Return the (X, Y) coordinate for the center point of the cell that contains the specified text.  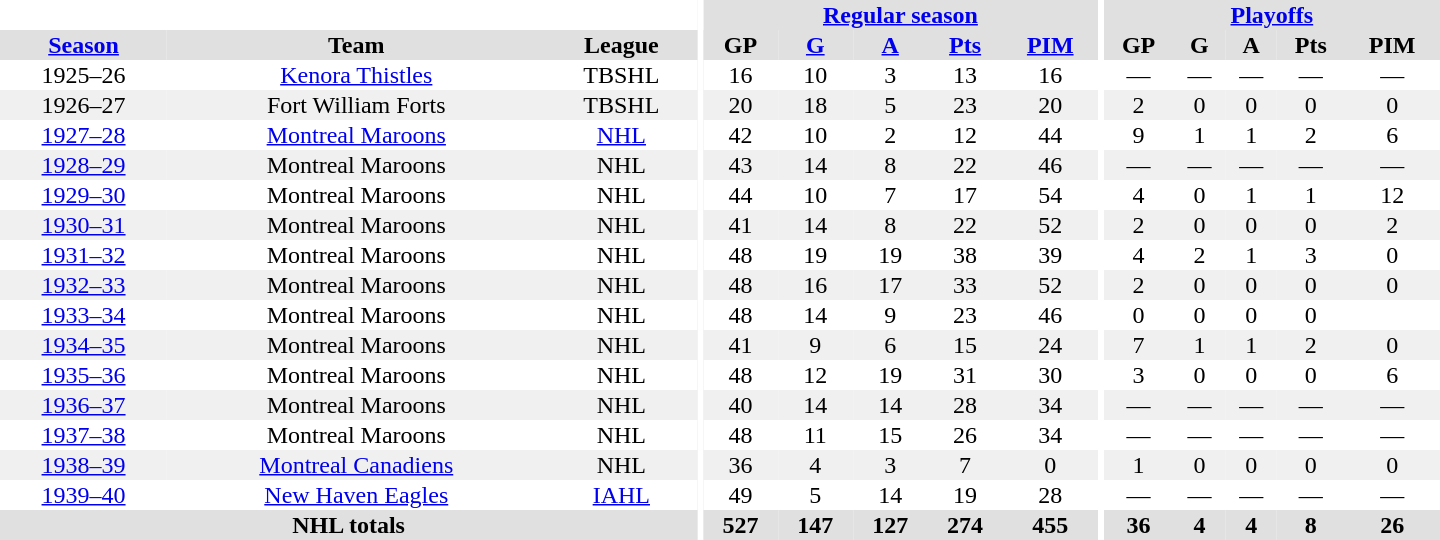
1934–35 (84, 345)
1939–40 (84, 495)
43 (740, 165)
Kenora Thistles (356, 75)
1925–26 (84, 75)
54 (1050, 195)
Montreal Canadiens (356, 465)
18 (816, 105)
127 (890, 525)
Team (356, 45)
455 (1050, 525)
147 (816, 525)
Regular season (900, 15)
Season (84, 45)
40 (740, 405)
IAHL (621, 495)
30 (1050, 375)
1932–33 (84, 285)
1931–32 (84, 255)
1935–36 (84, 375)
1936–37 (84, 405)
49 (740, 495)
1926–27 (84, 105)
1928–29 (84, 165)
274 (966, 525)
Fort William Forts (356, 105)
1927–28 (84, 135)
1930–31 (84, 225)
24 (1050, 345)
1937–38 (84, 435)
11 (816, 435)
1938–39 (84, 465)
33 (966, 285)
39 (1050, 255)
League (621, 45)
1933–34 (84, 315)
42 (740, 135)
Playoffs (1272, 15)
1929–30 (84, 195)
New Haven Eagles (356, 495)
NHL totals (348, 525)
31 (966, 375)
13 (966, 75)
38 (966, 255)
527 (740, 525)
